For the text-containing cell, return its midpoint in [X, Y] coordinate format. 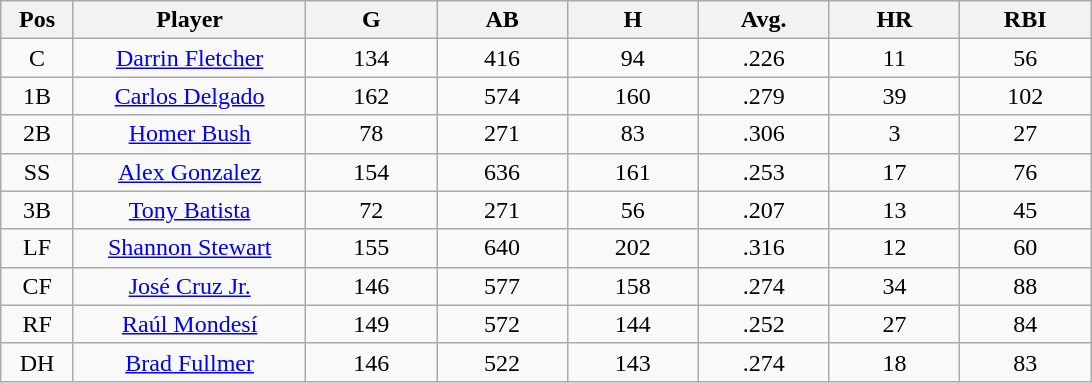
C [38, 58]
Darrin Fletcher [189, 58]
1B [38, 96]
.226 [764, 58]
HR [894, 20]
CF [38, 286]
636 [502, 172]
.252 [764, 324]
149 [372, 324]
158 [632, 286]
.306 [764, 134]
2B [38, 134]
522 [502, 362]
11 [894, 58]
45 [1026, 210]
3 [894, 134]
Brad Fullmer [189, 362]
H [632, 20]
577 [502, 286]
Raúl Mondesí [189, 324]
SS [38, 172]
84 [1026, 324]
17 [894, 172]
.316 [764, 248]
Tony Batista [189, 210]
Pos [38, 20]
Player [189, 20]
Shannon Stewart [189, 248]
Alex Gonzalez [189, 172]
Avg. [764, 20]
202 [632, 248]
94 [632, 58]
572 [502, 324]
161 [632, 172]
José Cruz Jr. [189, 286]
RBI [1026, 20]
.253 [764, 172]
LF [38, 248]
39 [894, 96]
12 [894, 248]
.207 [764, 210]
DH [38, 362]
574 [502, 96]
3B [38, 210]
155 [372, 248]
34 [894, 286]
13 [894, 210]
154 [372, 172]
102 [1026, 96]
160 [632, 96]
.279 [764, 96]
G [372, 20]
60 [1026, 248]
416 [502, 58]
88 [1026, 286]
18 [894, 362]
RF [38, 324]
72 [372, 210]
Carlos Delgado [189, 96]
76 [1026, 172]
144 [632, 324]
640 [502, 248]
143 [632, 362]
162 [372, 96]
78 [372, 134]
134 [372, 58]
AB [502, 20]
Homer Bush [189, 134]
